Return [X, Y] of the center of cell containing provided text 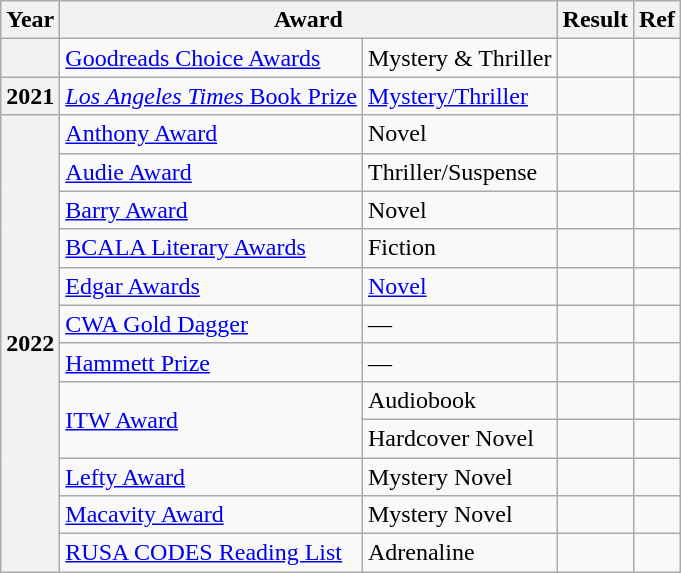
Mystery & Thriller [460, 58]
Audiobook [460, 400]
RUSA CODES Reading List [212, 553]
Anthony Award [212, 134]
Goodreads Choice Awards [212, 58]
ITW Award [212, 419]
Macavity Award [212, 515]
Year [30, 20]
Hammett Prize [212, 362]
Hardcover Novel [460, 438]
Barry Award [212, 210]
Award [308, 20]
Los Angeles Times Book Prize [212, 96]
Lefty Award [212, 477]
Audie Award [212, 172]
2022 [30, 344]
Adrenaline [460, 553]
Mystery/Thriller [460, 96]
CWA Gold Dagger [212, 324]
2021 [30, 96]
Thriller/Suspense [460, 172]
Fiction [460, 248]
Ref [656, 20]
Edgar Awards [212, 286]
Result [595, 20]
BCALA Literary Awards [212, 248]
